Detect which cell encompasses the target text, then output its (x, y) center coordinate. 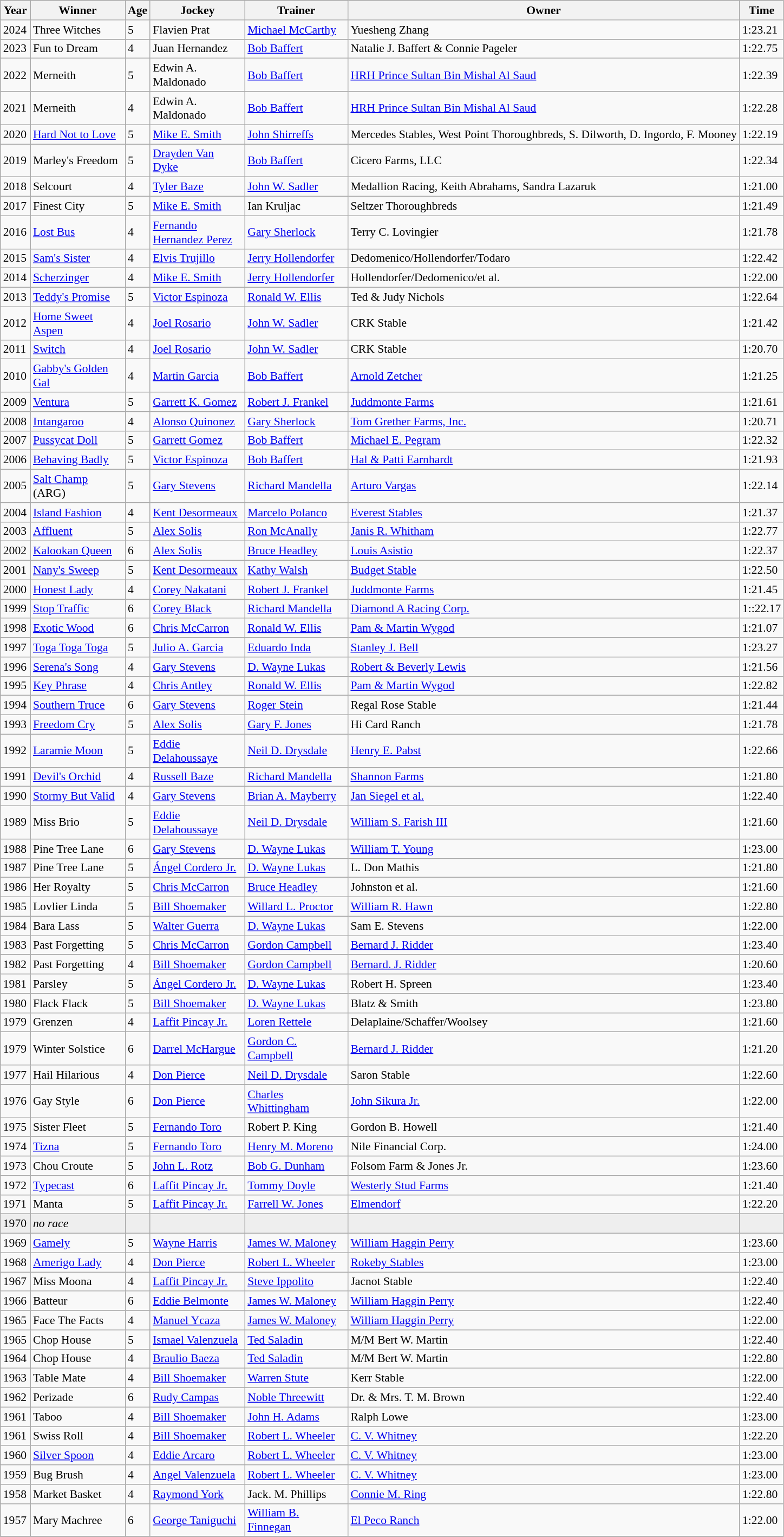
2005 (15, 487)
Southern Truce (78, 705)
1988 (15, 849)
Everest Stables (544, 513)
Ron McAnally (296, 531)
1:21.44 (761, 705)
William B. Finnegan (296, 1520)
Nany's Sweep (78, 570)
Regal Rose Stable (544, 705)
Hal & Patti Earnhardt (544, 460)
1:22.66 (761, 751)
Robert P. King (296, 1127)
Manuel Ycaza (197, 1320)
1:23.21 (761, 30)
Salt Champ (ARG) (78, 487)
Ventura (78, 402)
Mary Machree (78, 1520)
Serena's Song (78, 667)
1987 (15, 868)
1:21.61 (761, 402)
1963 (15, 1378)
Walter Guerra (197, 926)
Hollendorfer/Dedomenico/et al. (544, 278)
John Shirreffs (296, 134)
Affluent (78, 531)
Stop Traffic (78, 609)
1962 (15, 1398)
2019 (15, 160)
Face The Facts (78, 1320)
1964 (15, 1359)
Arturo Vargas (544, 487)
Hard Not to Love (78, 134)
Kathy Walsh (296, 570)
2023 (15, 49)
1991 (15, 777)
no race (78, 1224)
William R. Hawn (544, 907)
Rokeby Stables (544, 1262)
1973 (15, 1166)
1:21.42 (761, 323)
1967 (15, 1282)
2016 (15, 232)
2017 (15, 206)
Henry E. Pabst (544, 751)
2008 (15, 421)
Stormy But Valid (78, 796)
1977 (15, 1075)
Braulio Baeza (197, 1359)
Darrel McHargue (197, 1049)
Teddy's Promise (78, 297)
Natalie J. Baffert & Connie Pageler (544, 49)
Gamely (78, 1243)
1:22.37 (761, 551)
Island Fashion (78, 513)
1:21.93 (761, 460)
Michael McCarthy (296, 30)
Ismael Valenzuela (197, 1340)
Robert H. Spreen (544, 984)
1974 (15, 1147)
2020 (15, 134)
Terry C. Lovingier (544, 232)
1:21.00 (761, 187)
Fun to Dream (78, 49)
Louis Asistio (544, 551)
Ralph Lowe (544, 1417)
Sam E. Stevens (544, 926)
Tizna (78, 1147)
Robert & Beverly Lewis (544, 667)
1:22.34 (761, 160)
2009 (15, 402)
1:22.77 (761, 531)
John Sikura Jr. (544, 1101)
Bug Brush (78, 1475)
Martin Garcia (197, 376)
Kerr Stable (544, 1378)
Julio A. Garcia (197, 647)
2000 (15, 589)
1971 (15, 1204)
Honest Lady (78, 589)
George Taniguchi (197, 1520)
Taboo (78, 1417)
John H. Adams (296, 1417)
1:22.32 (761, 440)
1985 (15, 907)
El Peco Ranch (544, 1520)
Brian A. Mayberry (296, 796)
Bernard. J. Ridder (544, 965)
Manta (78, 1204)
Henry M. Moreno (296, 1147)
1960 (15, 1456)
1976 (15, 1101)
1972 (15, 1185)
2018 (15, 187)
Gary F. Jones (296, 725)
Cicero Farms, LLC (544, 160)
1989 (15, 822)
Rudy Campas (197, 1398)
2006 (15, 460)
Dedomenico/Hollendorfer/Todaro (544, 258)
Table Mate (78, 1378)
John L. Rotz (197, 1166)
Three Witches (78, 30)
William S. Farish III (544, 822)
1983 (15, 945)
1:21.07 (761, 628)
1975 (15, 1127)
Trainer (296, 10)
Flack Flack (78, 1003)
1997 (15, 647)
2024 (15, 30)
Tyler Baze (197, 187)
Wayne Harris (197, 1243)
Market Basket (78, 1494)
Scherzinger (78, 278)
Jockey (197, 10)
Corey Black (197, 609)
Chou Croute (78, 1166)
Tommy Doyle (296, 1185)
Yuesheng Zhang (544, 30)
Miss Brio (78, 822)
1:21.25 (761, 376)
Devil's Orchid (78, 777)
1:20.60 (761, 965)
1:22.14 (761, 487)
Parsley (78, 984)
Medallion Racing, Keith Abrahams, Sandra Lazaruk (544, 187)
Gay Style (78, 1101)
Toga Toga Toga (78, 647)
1:24.00 (761, 1147)
Gordon C. Campbell (296, 1049)
2013 (15, 297)
Sister Fleet (78, 1127)
Jack. M. Phillips (296, 1494)
Delaplaine/Schaffer/Woolsey (544, 1022)
Laramie Moon (78, 751)
2003 (15, 531)
Amerigo Lady (78, 1262)
Finest City (78, 206)
Winter Solstice (78, 1049)
Jan Siegel et al. (544, 796)
2002 (15, 551)
Michael E. Pegram (544, 440)
1958 (15, 1494)
Stanley J. Bell (544, 647)
1:22.75 (761, 49)
Age (138, 10)
Gordon B. Howell (544, 1127)
Chris Antley (197, 686)
Batteur (78, 1301)
Steve Ippolito (296, 1282)
Exotic Wood (78, 628)
William T. Young (544, 849)
Warren Stute (296, 1378)
1:22.28 (761, 108)
1:22.19 (761, 134)
Switch (78, 349)
1:21.49 (761, 206)
Arnold Zetcher (544, 376)
Corey Nakatani (197, 589)
Westerly Stud Farms (544, 1185)
1996 (15, 667)
Mercedes Stables, West Point Thoroughbreds, S. Dilworth, D. Ingordo, F. Mooney (544, 134)
Winner (78, 10)
1990 (15, 796)
1998 (15, 628)
2007 (15, 440)
1:21.20 (761, 1049)
1:22.64 (761, 297)
Willard L. Proctor (296, 907)
Marcelo Polanco (296, 513)
Elvis Trujillo (197, 258)
Angel Valenzuela (197, 1475)
Loren Rettele (296, 1022)
Key Phrase (78, 686)
Pussycat Doll (78, 440)
Drayden Van Dyke (197, 160)
Nile Financial Corp. (544, 1147)
Dr. & Mrs. T. M. Brown (544, 1398)
Raymond York (197, 1494)
Charles Whittingham (296, 1101)
1:23.27 (761, 647)
Johnston et al. (544, 887)
Time (761, 10)
1:20.71 (761, 421)
Eddie Belmonte (197, 1301)
1:22.39 (761, 75)
1:20.70 (761, 349)
1:21.56 (761, 667)
Shannon Farms (544, 777)
Garrett Gomez (197, 440)
1999 (15, 609)
Garrett K. Gomez (197, 402)
1957 (15, 1520)
Eddie Arcaro (197, 1456)
1959 (15, 1475)
Diamond A Racing Corp. (544, 609)
Saron Stable (544, 1075)
2022 (15, 75)
Farrell W. Jones (296, 1204)
2004 (15, 513)
Hi Card Ranch (544, 725)
1993 (15, 725)
Seltzer Thoroughbreds (544, 206)
1966 (15, 1301)
Miss Moona (78, 1282)
1992 (15, 751)
L. Don Mathis (544, 868)
Lost Bus (78, 232)
2021 (15, 108)
2011 (15, 349)
1982 (15, 965)
Behaving Badly (78, 460)
2010 (15, 376)
1::22.17 (761, 609)
Roger Stein (296, 705)
Intangaroo (78, 421)
Blatz & Smith (544, 1003)
Alonso Quinonez (197, 421)
Typecast (78, 1185)
1:23.80 (761, 1003)
1986 (15, 887)
Russell Baze (197, 777)
2015 (15, 258)
Sam's Sister (78, 258)
Perizade (78, 1398)
Jacnot Stable (544, 1282)
Folsom Farm & Jones Jr. (544, 1166)
Home Sweet Aspen (78, 323)
1:21.45 (761, 589)
Janis R. Whitham (544, 531)
Connie M. Ring (544, 1494)
Tom Grether Farms, Inc. (544, 421)
1984 (15, 926)
Grenzen (78, 1022)
Ted & Judy Nichols (544, 297)
1994 (15, 705)
1968 (15, 1262)
Bob G. Dunham (296, 1166)
Lovlier Linda (78, 907)
1:22.60 (761, 1075)
Eduardo Inda (296, 647)
1970 (15, 1224)
1980 (15, 1003)
1995 (15, 686)
2014 (15, 278)
1:22.42 (761, 258)
1969 (15, 1243)
2001 (15, 570)
Flavien Prat (197, 30)
Gabby's Golden Gal (78, 376)
1:22.82 (761, 686)
Selcourt (78, 187)
1981 (15, 984)
Marley's Freedom (78, 160)
Swiss Roll (78, 1436)
Her Royalty (78, 887)
Fernando Hernandez Perez (197, 232)
Silver Spoon (78, 1456)
1:22.50 (761, 570)
Hail Hilarious (78, 1075)
Freedom Cry (78, 725)
Juan Hernandez (197, 49)
Year (15, 10)
Bara Lass (78, 926)
Budget Stable (544, 570)
2012 (15, 323)
1:21.37 (761, 513)
Ian Kruljac (296, 206)
Noble Threewitt (296, 1398)
Kalookan Queen (78, 551)
Owner (544, 10)
Elmendorf (544, 1204)
